Return (X, Y) of the center of cell containing provided text 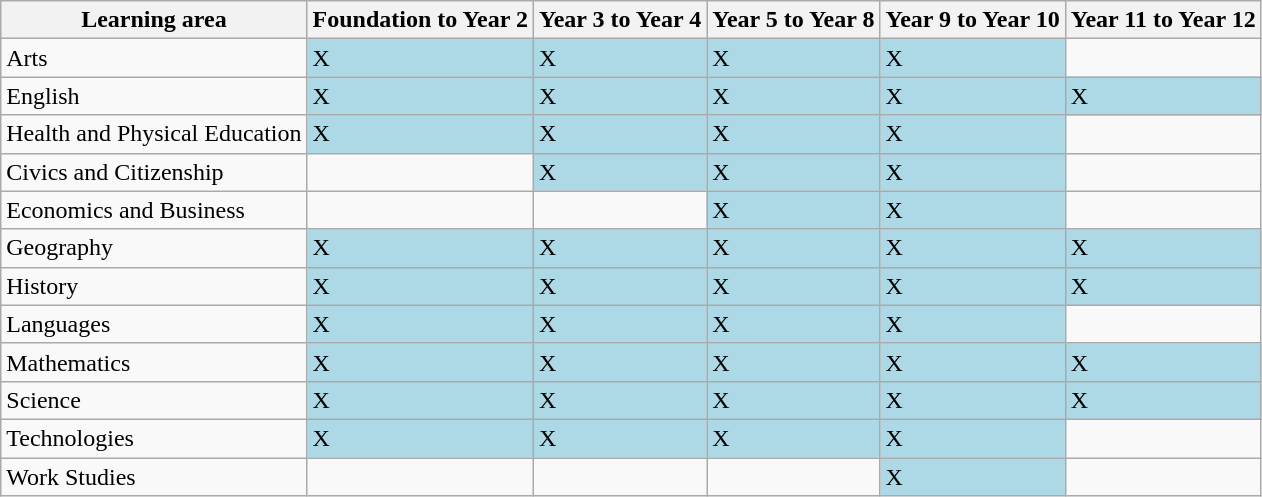
Economics and Business (154, 210)
Work Studies (154, 477)
Health and Physical Education (154, 134)
Mathematics (154, 362)
Languages (154, 324)
Year 3 to Year 4 (620, 20)
Learning area (154, 20)
Science (154, 400)
Year 11 to Year 12 (1163, 20)
Foundation to Year 2 (420, 20)
Year 5 to Year 8 (794, 20)
Civics and Citizenship (154, 172)
Year 9 to Year 10 (972, 20)
History (154, 286)
English (154, 96)
Technologies (154, 438)
Arts (154, 58)
Geography (154, 248)
